Return [X, Y] of the center of cell containing provided text 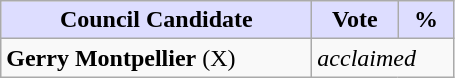
acclaimed [383, 58]
Gerry Montpellier (X) [156, 58]
Council Candidate [156, 20]
Vote [355, 20]
% [426, 20]
